Detect which cell encompasses the target text, then output its (X, Y) center coordinate. 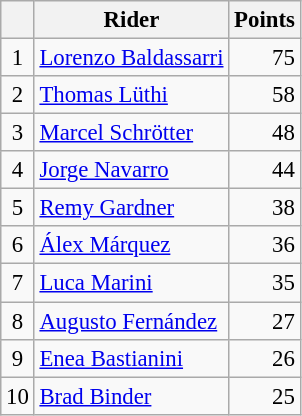
9 (18, 358)
Points (264, 20)
Luca Marini (132, 283)
Marcel Schrötter (132, 133)
Augusto Fernández (132, 321)
58 (264, 95)
5 (18, 208)
75 (264, 58)
Thomas Lüthi (132, 95)
35 (264, 283)
48 (264, 133)
2 (18, 95)
10 (18, 396)
Enea Bastianini (132, 358)
27 (264, 321)
Remy Gardner (132, 208)
7 (18, 283)
Jorge Navarro (132, 170)
26 (264, 358)
36 (264, 245)
8 (18, 321)
Rider (132, 20)
38 (264, 208)
Lorenzo Baldassarri (132, 58)
6 (18, 245)
Brad Binder (132, 396)
25 (264, 396)
3 (18, 133)
1 (18, 58)
4 (18, 170)
44 (264, 170)
Álex Márquez (132, 245)
